Detect which cell encompasses the target text, then output its (x, y) center coordinate. 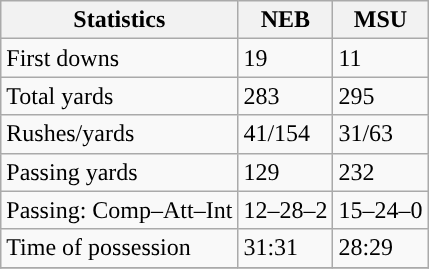
NEB (286, 20)
31/63 (380, 134)
31:31 (286, 248)
232 (380, 172)
Rushes/yards (120, 134)
15–24–0 (380, 210)
MSU (380, 20)
19 (286, 58)
12–28–2 (286, 210)
Passing yards (120, 172)
First downs (120, 58)
28:29 (380, 248)
11 (380, 58)
295 (380, 96)
Statistics (120, 20)
Time of possession (120, 248)
129 (286, 172)
283 (286, 96)
41/154 (286, 134)
Total yards (120, 96)
Passing: Comp–Att–Int (120, 210)
